Return [X, Y] of the center of cell containing provided text 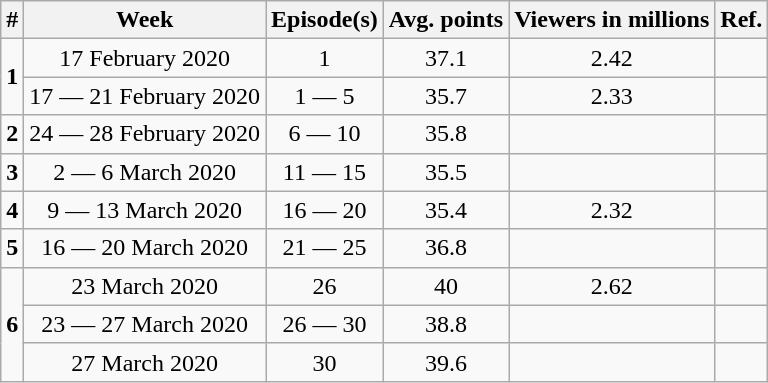
40 [446, 286]
11 — 15 [325, 172]
3 [12, 172]
38.8 [446, 324]
30 [325, 362]
Week [145, 20]
39.6 [446, 362]
2.42 [612, 58]
5 [12, 248]
16 — 20 [325, 210]
2.32 [612, 210]
2 [12, 134]
26 — 30 [325, 324]
Viewers in millions [612, 20]
23 March 2020 [145, 286]
2.33 [612, 96]
35.7 [446, 96]
17 — 21 February 2020 [145, 96]
35.8 [446, 134]
Avg. points [446, 20]
2 — 6 March 2020 [145, 172]
35.5 [446, 172]
36.8 [446, 248]
2.62 [612, 286]
6 — 10 [325, 134]
16 — 20 March 2020 [145, 248]
4 [12, 210]
6 [12, 324]
27 March 2020 [145, 362]
35.4 [446, 210]
26 [325, 286]
37.1 [446, 58]
# [12, 20]
Episode(s) [325, 20]
24 — 28 February 2020 [145, 134]
1 — 5 [325, 96]
17 February 2020 [145, 58]
23 — 27 March 2020 [145, 324]
9 — 13 March 2020 [145, 210]
21 — 25 [325, 248]
Ref. [742, 20]
